Determine the [x, y] coordinate at the center of the cell enclosing the given text.  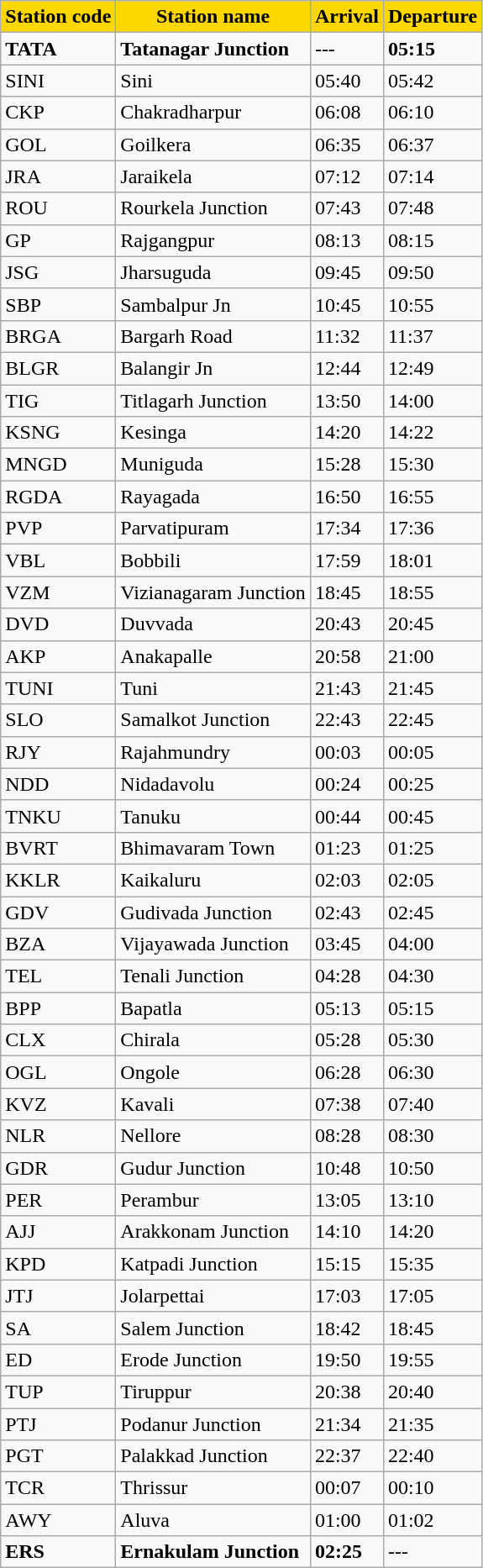
10:45 [346, 304]
Katpadi Junction [213, 1264]
Tiruppur [213, 1392]
06:35 [346, 145]
06:37 [432, 145]
19:50 [346, 1360]
KKLR [59, 880]
TATA [59, 49]
SINI [59, 81]
04:00 [432, 944]
ED [59, 1360]
Rajgangpur [213, 240]
OGL [59, 1072]
10:48 [346, 1168]
02:45 [432, 912]
05:30 [432, 1040]
Anakapalle [213, 656]
SA [59, 1328]
07:38 [346, 1104]
CKP [59, 113]
Kavali [213, 1104]
14:22 [432, 433]
AJJ [59, 1232]
00:24 [346, 784]
Tanuku [213, 816]
Aluva [213, 1520]
20:58 [346, 656]
00:10 [432, 1488]
Gudivada Junction [213, 912]
22:40 [432, 1456]
MNGD [59, 465]
Nellore [213, 1136]
SLO [59, 720]
Jaraikela [213, 176]
17:05 [432, 1296]
Rayagada [213, 497]
Bapatla [213, 1008]
09:50 [432, 272]
KPD [59, 1264]
08:15 [432, 240]
Sambalpur Jn [213, 304]
Ongole [213, 1072]
Tenali Junction [213, 976]
Station code [59, 17]
Sini [213, 81]
12:49 [432, 368]
14:00 [432, 401]
16:50 [346, 497]
20:45 [432, 624]
Duvvada [213, 624]
18:55 [432, 592]
Rajahmundry [213, 752]
Tatanagar Junction [213, 49]
20:43 [346, 624]
07:14 [432, 176]
Bhimavaram Town [213, 848]
Departure [432, 17]
02:05 [432, 880]
Goilkera [213, 145]
BZA [59, 944]
Titlagarh Junction [213, 401]
BVRT [59, 848]
Bargarh Road [213, 336]
16:55 [432, 497]
TNKU [59, 816]
00:44 [346, 816]
RGDA [59, 497]
07:12 [346, 176]
JTJ [59, 1296]
KSNG [59, 433]
Arrival [346, 17]
06:28 [346, 1072]
TUP [59, 1392]
13:10 [432, 1200]
Chakradharpur [213, 113]
21:35 [432, 1424]
Vijayawada Junction [213, 944]
PVP [59, 529]
Gudur Junction [213, 1168]
BLGR [59, 368]
15:30 [432, 465]
Chirala [213, 1040]
GOL [59, 145]
00:03 [346, 752]
NLR [59, 1136]
CLX [59, 1040]
Samalkot Junction [213, 720]
11:32 [346, 336]
Erode Junction [213, 1360]
02:43 [346, 912]
22:43 [346, 720]
13:50 [346, 401]
03:45 [346, 944]
13:05 [346, 1200]
VBL [59, 560]
17:36 [432, 529]
09:45 [346, 272]
RJY [59, 752]
17:59 [346, 560]
AKP [59, 656]
01:23 [346, 848]
Arakkonam Junction [213, 1232]
VZM [59, 592]
20:38 [346, 1392]
GDV [59, 912]
Jharsuguda [213, 272]
JRA [59, 176]
PTJ [59, 1424]
21:34 [346, 1424]
15:35 [432, 1264]
01:02 [432, 1520]
01:00 [346, 1520]
Tuni [213, 688]
08:13 [346, 240]
PGT [59, 1456]
11:37 [432, 336]
Jolarpettai [213, 1296]
DVD [59, 624]
17:03 [346, 1296]
Thrissur [213, 1488]
00:05 [432, 752]
Parvatipuram [213, 529]
17:34 [346, 529]
Podanur Junction [213, 1424]
19:55 [432, 1360]
Salem Junction [213, 1328]
12:44 [346, 368]
06:30 [432, 1072]
TEL [59, 976]
06:08 [346, 113]
21:43 [346, 688]
BRGA [59, 336]
ERS [59, 1552]
06:10 [432, 113]
22:37 [346, 1456]
02:03 [346, 880]
Nidadavolu [213, 784]
Muniguda [213, 465]
Perambur [213, 1200]
05:28 [346, 1040]
15:28 [346, 465]
TCR [59, 1488]
01:25 [432, 848]
SBP [59, 304]
20:40 [432, 1392]
JSG [59, 272]
Ernakulam Junction [213, 1552]
AWY [59, 1520]
GDR [59, 1168]
10:55 [432, 304]
NDD [59, 784]
GP [59, 240]
21:00 [432, 656]
08:30 [432, 1136]
10:50 [432, 1168]
Balangir Jn [213, 368]
Palakkad Junction [213, 1456]
04:30 [432, 976]
00:45 [432, 816]
18:42 [346, 1328]
00:25 [432, 784]
18:01 [432, 560]
15:15 [346, 1264]
Rourkela Junction [213, 208]
07:43 [346, 208]
21:45 [432, 688]
08:28 [346, 1136]
05:40 [346, 81]
ROU [59, 208]
Vizianagaram Junction [213, 592]
05:13 [346, 1008]
04:28 [346, 976]
02:25 [346, 1552]
TIG [59, 401]
00:07 [346, 1488]
07:40 [432, 1104]
TUNI [59, 688]
05:42 [432, 81]
Kesinga [213, 433]
Kaikaluru [213, 880]
KVZ [59, 1104]
PER [59, 1200]
07:48 [432, 208]
Station name [213, 17]
22:45 [432, 720]
14:10 [346, 1232]
Bobbili [213, 560]
BPP [59, 1008]
